Provide the [x, y] coordinate of the cell's center where the given text is located.  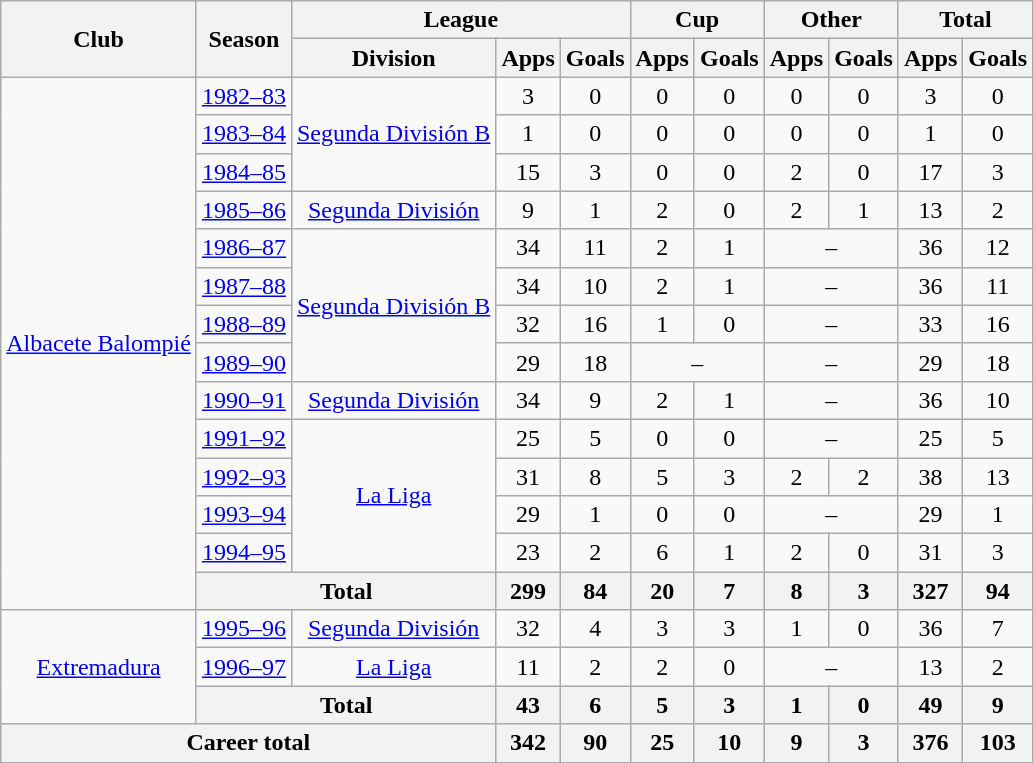
4 [595, 629]
1983–84 [244, 134]
Cup [697, 20]
1996–97 [244, 667]
Club [99, 39]
1994–95 [244, 553]
38 [930, 477]
12 [998, 248]
1986–87 [244, 248]
1987–88 [244, 286]
376 [930, 743]
299 [528, 591]
1982–83 [244, 96]
90 [595, 743]
23 [528, 553]
1989–90 [244, 362]
1993–94 [244, 515]
1990–91 [244, 400]
Extremadura [99, 667]
94 [998, 591]
103 [998, 743]
League [460, 20]
1992–93 [244, 477]
1988–89 [244, 324]
342 [528, 743]
17 [930, 172]
1991–92 [244, 438]
49 [930, 705]
Albacete Balompié [99, 344]
33 [930, 324]
43 [528, 705]
Season [244, 39]
20 [662, 591]
1985–86 [244, 210]
1995–96 [244, 629]
Division [393, 58]
15 [528, 172]
84 [595, 591]
Other [831, 20]
327 [930, 591]
Career total [248, 743]
1984–85 [244, 172]
